From the cell containing the given text, extract its center point as (x, y) coordinate. 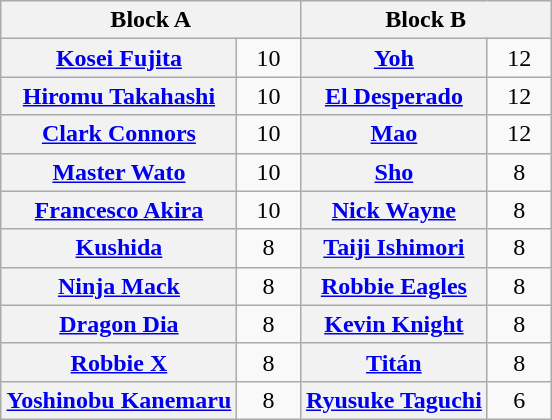
Taiji Ishimori (394, 248)
Kosei Fujita (119, 58)
Robbie X (119, 362)
El Desperado (394, 96)
Yoh (394, 58)
Hiromu Takahashi (119, 96)
Ryusuke Taguchi (394, 400)
Ninja Mack (119, 286)
Nick Wayne (394, 210)
Master Wato (119, 172)
Kevin Knight (394, 324)
Francesco Akira (119, 210)
Titán (394, 362)
Dragon Dia (119, 324)
Kushida (119, 248)
Block B (426, 20)
Clark Connors (119, 134)
6 (519, 400)
Yoshinobu Kanemaru (119, 400)
Block A (150, 20)
Mao (394, 134)
Robbie Eagles (394, 286)
Sho (394, 172)
